Capture the cell that displays the provided text and extract its [x, y] central coordinate. 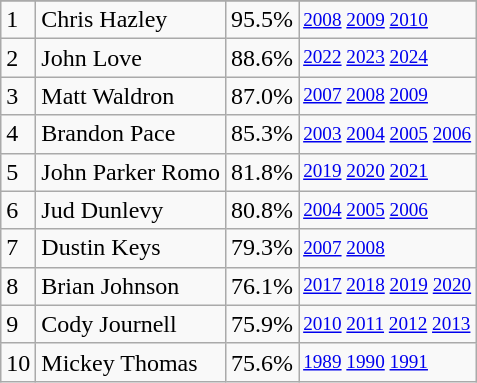
9 [18, 324]
Mickey Thomas [131, 362]
75.9% [262, 324]
7 [18, 248]
Matt Waldron [131, 96]
2010 2011 2012 2013 [388, 324]
3 [18, 96]
Chris Hazley [131, 20]
John Love [131, 58]
81.8% [262, 172]
10 [18, 362]
95.5% [262, 20]
Cody Journell [131, 324]
85.3% [262, 134]
2 [18, 58]
2003 2004 2005 2006 [388, 134]
80.8% [262, 210]
2017 2018 2019 2020 [388, 286]
1 [18, 20]
87.0% [262, 96]
75.6% [262, 362]
John Parker Romo [131, 172]
1989 1990 1991 [388, 362]
76.1% [262, 286]
2007 2008 2009 [388, 96]
88.6% [262, 58]
2007 2008 [388, 248]
6 [18, 210]
Brian Johnson [131, 286]
2004 2005 2006 [388, 210]
Brandon Pace [131, 134]
2022 2023 2024 [388, 58]
79.3% [262, 248]
2008 2009 2010 [388, 20]
Dustin Keys [131, 248]
Jud Dunlevy [131, 210]
4 [18, 134]
2019 2020 2021 [388, 172]
5 [18, 172]
8 [18, 286]
